Determine the [x, y] coordinate at the center of the cell enclosing the given text.  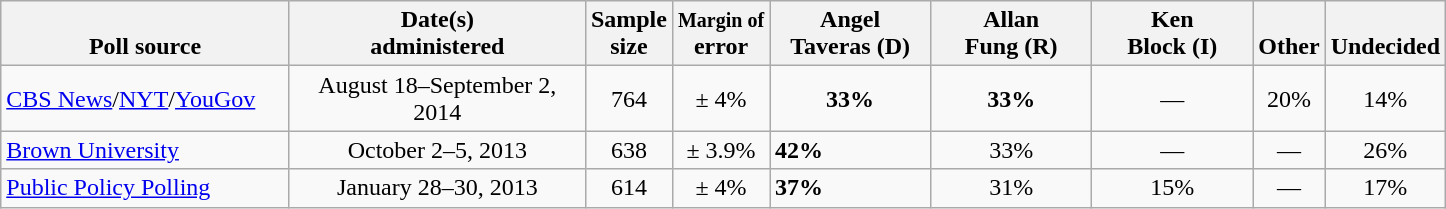
14% [1385, 98]
Margin oferror [720, 34]
January 28–30, 2013 [437, 188]
638 [628, 150]
October 2–5, 2013 [437, 150]
Brown University [146, 150]
Date(s)administered [437, 34]
614 [628, 188]
15% [1172, 188]
August 18–September 2, 2014 [437, 98]
Public Policy Polling [146, 188]
± 3.9% [720, 150]
Poll source [146, 34]
Samplesize [628, 34]
AngelTaveras (D) [850, 34]
Other [1289, 34]
26% [1385, 150]
Undecided [1385, 34]
AllanFung (R) [1012, 34]
42% [850, 150]
31% [1012, 188]
17% [1385, 188]
KenBlock (I) [1172, 34]
764 [628, 98]
CBS News/NYT/YouGov [146, 98]
20% [1289, 98]
37% [850, 188]
